Pinpoint the cell where the given text exists, returning its [X, Y] midpoint coordinate. 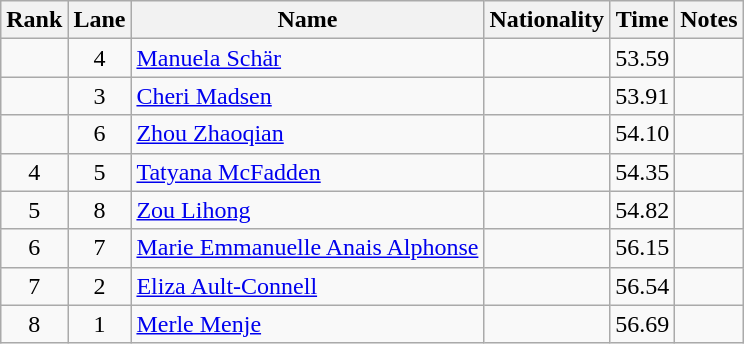
2 [100, 286]
54.10 [642, 134]
Zou Lihong [308, 210]
56.54 [642, 286]
53.59 [642, 58]
Marie Emmanuelle Anais Alphonse [308, 248]
Lane [100, 20]
Rank [34, 20]
Tatyana McFadden [308, 172]
Time [642, 20]
Nationality [547, 20]
3 [100, 96]
54.82 [642, 210]
Manuela Schär [308, 58]
1 [100, 324]
Name [308, 20]
Zhou Zhaoqian [308, 134]
Eliza Ault-Connell [308, 286]
56.15 [642, 248]
Merle Menje [308, 324]
Notes [709, 20]
53.91 [642, 96]
56.69 [642, 324]
Cheri Madsen [308, 96]
54.35 [642, 172]
